Search for the cell housing the specified text and yield its [X, Y] center coordinate. 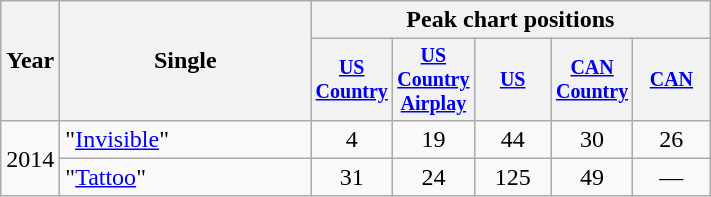
CAN [672, 80]
19 [434, 139]
Year [30, 61]
2014 [30, 158]
49 [592, 177]
"Tattoo" [186, 177]
Peak chart positions [510, 20]
US [512, 80]
26 [672, 139]
125 [512, 177]
Single [186, 61]
31 [352, 177]
— [672, 177]
30 [592, 139]
24 [434, 177]
CAN Country [592, 80]
"Invisible" [186, 139]
44 [512, 139]
4 [352, 139]
US Country [352, 80]
US Country Airplay [434, 80]
